Extract the (x, y) coordinate from the center of the cell holding the provided text.  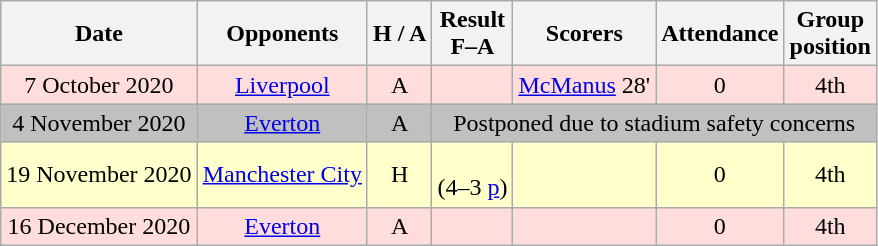
Scorers (584, 34)
McManus 28' (584, 85)
4 November 2020 (99, 123)
H / A (399, 34)
19 November 2020 (99, 174)
16 December 2020 (99, 226)
Liverpool (282, 85)
Postponed due to stadium safety concerns (654, 123)
ResultF–A (472, 34)
(4–3 p) (472, 174)
7 October 2020 (99, 85)
Opponents (282, 34)
H (399, 174)
Attendance (720, 34)
Manchester City (282, 174)
Date (99, 34)
Groupposition (830, 34)
